Determine the [x, y] coordinate at the center of the cell enclosing the given text.  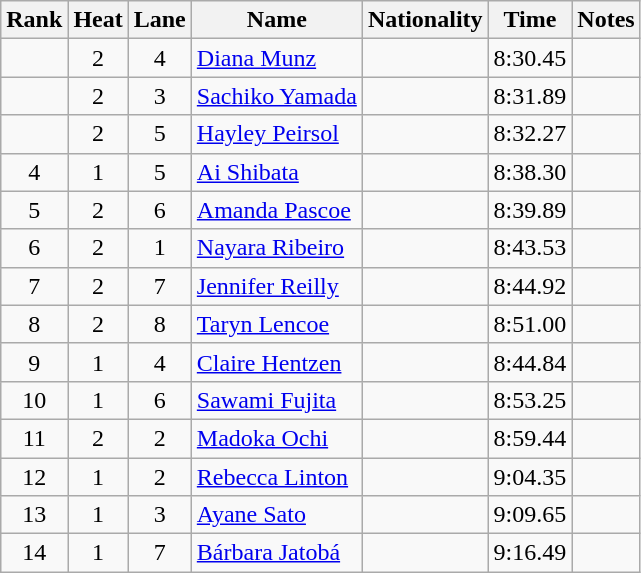
Lane [160, 20]
Nationality [425, 20]
8:38.30 [530, 172]
Rebecca Linton [276, 477]
Jennifer Reilly [276, 286]
8:51.00 [530, 324]
Sawami Fujita [276, 400]
10 [34, 400]
Diana Munz [276, 58]
8:59.44 [530, 438]
14 [34, 553]
8:53.25 [530, 400]
8:39.89 [530, 210]
8:44.84 [530, 362]
Rank [34, 20]
Heat [98, 20]
8:32.27 [530, 134]
8:43.53 [530, 248]
Ayane Sato [276, 515]
Bárbara Jatobá [276, 553]
8:31.89 [530, 96]
11 [34, 438]
9:04.35 [530, 477]
Claire Hentzen [276, 362]
13 [34, 515]
Ai Shibata [276, 172]
9:16.49 [530, 553]
Nayara Ribeiro [276, 248]
12 [34, 477]
9:09.65 [530, 515]
Time [530, 20]
Notes [606, 20]
Taryn Lencoe [276, 324]
Sachiko Yamada [276, 96]
8:44.92 [530, 286]
Hayley Peirsol [276, 134]
8:30.45 [530, 58]
Name [276, 20]
Madoka Ochi [276, 438]
9 [34, 362]
Amanda Pascoe [276, 210]
